Provide the [X, Y] coordinate of the cell's center where the given text is located.  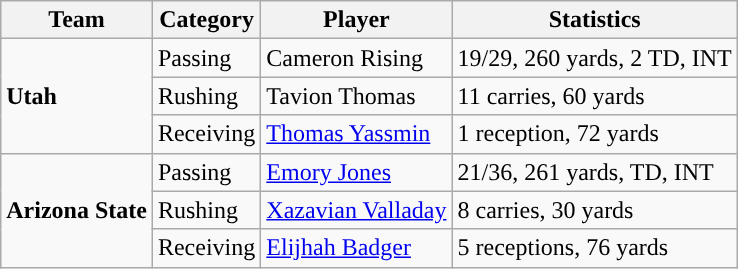
Player [356, 20]
11 carries, 60 yards [594, 96]
Thomas Yassmin [356, 134]
Xazavian Valladay [356, 210]
Tavion Thomas [356, 96]
19/29, 260 yards, 2 TD, INT [594, 58]
Arizona State [77, 210]
Emory Jones [356, 172]
8 carries, 30 yards [594, 210]
Category [206, 20]
Cameron Rising [356, 58]
Elijhah Badger [356, 248]
Utah [77, 96]
1 reception, 72 yards [594, 134]
Team [77, 20]
Statistics [594, 20]
21/36, 261 yards, TD, INT [594, 172]
5 receptions, 76 yards [594, 248]
